Capture the cell that displays the provided text and extract its (x, y) central coordinate. 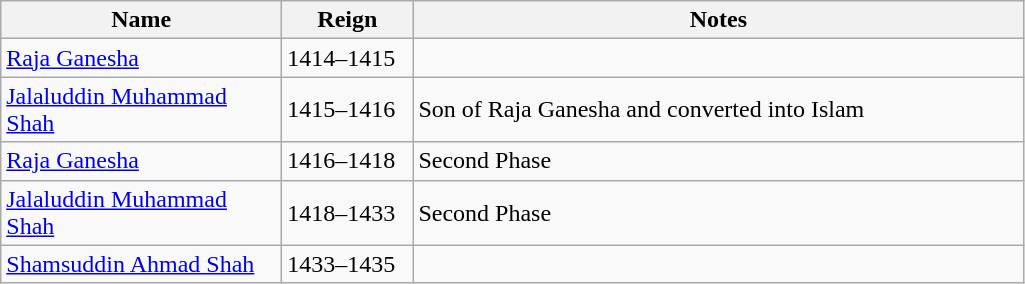
1414–1415 (348, 58)
Son of Raja Ganesha and converted into Islam (718, 110)
1415–1416 (348, 110)
Notes (718, 20)
1416–1418 (348, 161)
Reign (348, 20)
1418–1433 (348, 212)
Shamsuddin Ahmad Shah (142, 264)
Name (142, 20)
1433–1435 (348, 264)
